Pinpoint the cell where the given text exists, returning its [x, y] midpoint coordinate. 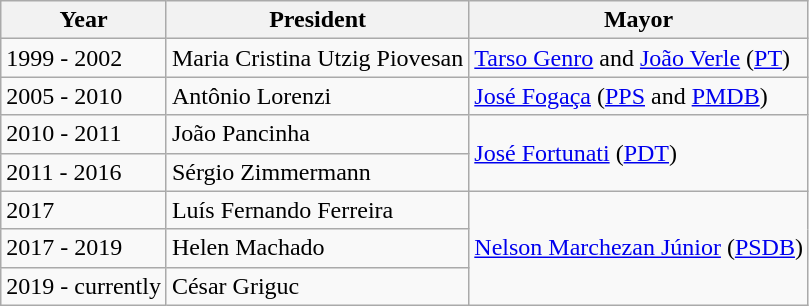
2010 - 2011 [84, 134]
Year [84, 20]
Maria Cristina Utzig Piovesan [317, 58]
César Griguc [317, 286]
2011 - 2016 [84, 172]
Luís Fernando Ferreira [317, 210]
2017 [84, 210]
José Fogaça (PPS and PMDB) [639, 96]
Antônio Lorenzi [317, 96]
João Pancinha [317, 134]
1999 - 2002 [84, 58]
José Fortunati (PDT) [639, 153]
Nelson Marchezan Júnior (PSDB) [639, 248]
2017 - 2019 [84, 248]
Mayor [639, 20]
Sérgio Zimmermann [317, 172]
President [317, 20]
2019 - currently [84, 286]
Helen Machado [317, 248]
Tarso Genro and João Verle (PT) [639, 58]
2005 - 2010 [84, 96]
